From the cell containing the given text, extract its center point as (x, y) coordinate. 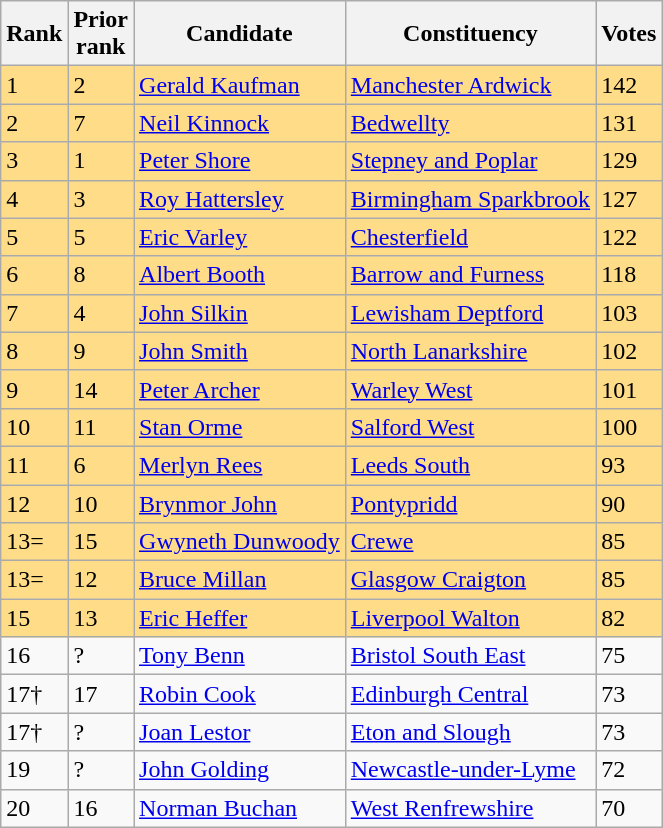
John Golding (240, 770)
14 (101, 389)
122 (629, 237)
Glasgow Craigton (470, 580)
Chesterfield (470, 237)
Candidate (240, 34)
Constituency (470, 34)
Pontypridd (470, 503)
Votes (629, 34)
Crewe (470, 542)
102 (629, 351)
103 (629, 313)
Leeds South (470, 465)
Roy Hattersley (240, 199)
Peter Shore (240, 161)
75 (629, 656)
Liverpool Walton (470, 618)
101 (629, 389)
142 (629, 85)
John Silkin (240, 313)
Neil Kinnock (240, 123)
Priorrank (101, 34)
North Lanarkshire (470, 351)
Eric Heffer (240, 618)
John Smith (240, 351)
Lewisham Deptford (470, 313)
20 (34, 808)
Manchester Ardwick (470, 85)
19 (34, 770)
13 (101, 618)
129 (629, 161)
Merlyn Rees (240, 465)
Norman Buchan (240, 808)
Brynmor John (240, 503)
118 (629, 275)
82 (629, 618)
Bedwellty (470, 123)
Birmingham Sparkbrook (470, 199)
Stepney and Poplar (470, 161)
Barrow and Furness (470, 275)
Newcastle-under-Lyme (470, 770)
Eton and Slough (470, 732)
Warley West (470, 389)
Joan Lestor (240, 732)
West Renfrewshire (470, 808)
131 (629, 123)
Bruce Millan (240, 580)
Stan Orme (240, 427)
Bristol South East (470, 656)
Tony Benn (240, 656)
Albert Booth (240, 275)
70 (629, 808)
Eric Varley (240, 237)
Gwyneth Dunwoody (240, 542)
17 (101, 694)
127 (629, 199)
Gerald Kaufman (240, 85)
90 (629, 503)
Peter Archer (240, 389)
72 (629, 770)
93 (629, 465)
Rank (34, 34)
Robin Cook (240, 694)
Salford West (470, 427)
Edinburgh Central (470, 694)
100 (629, 427)
